From the cell containing the given text, extract its center point as (x, y) coordinate. 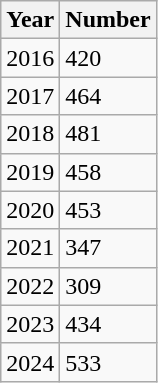
347 (108, 248)
Year (30, 20)
2024 (30, 362)
2020 (30, 210)
309 (108, 286)
2019 (30, 172)
464 (108, 96)
2021 (30, 248)
2017 (30, 96)
420 (108, 58)
2016 (30, 58)
Number (108, 20)
2018 (30, 134)
453 (108, 210)
481 (108, 134)
434 (108, 324)
533 (108, 362)
458 (108, 172)
2022 (30, 286)
2023 (30, 324)
